Search for the cell housing the specified text and yield its [x, y] center coordinate. 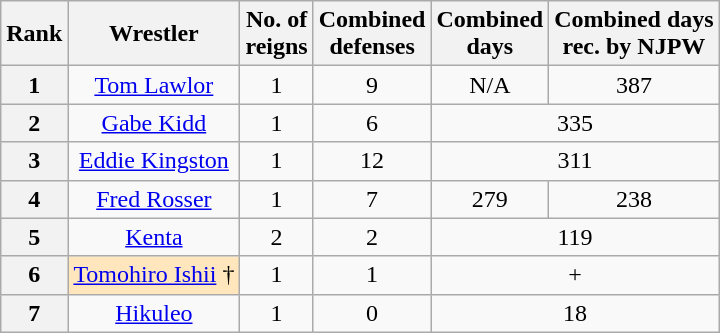
Hikuleo [154, 313]
4 [34, 199]
Gabe Kidd [154, 123]
5 [34, 237]
387 [634, 85]
3 [34, 161]
9 [372, 85]
18 [575, 313]
Eddie Kingston [154, 161]
Tom Lawlor [154, 85]
No. ofreigns [276, 34]
Combineddays [490, 34]
+ [575, 275]
335 [575, 123]
Fred Rosser [154, 199]
Tomohiro Ishii † [154, 275]
12 [372, 161]
279 [490, 199]
N/A [490, 85]
Combined daysrec. by NJPW [634, 34]
0 [372, 313]
Kenta [154, 237]
Rank [34, 34]
238 [634, 199]
311 [575, 161]
Combineddefenses [372, 34]
Wrestler [154, 34]
119 [575, 237]
